Output the (X, Y) coordinate of the center of the cell containing the given text.  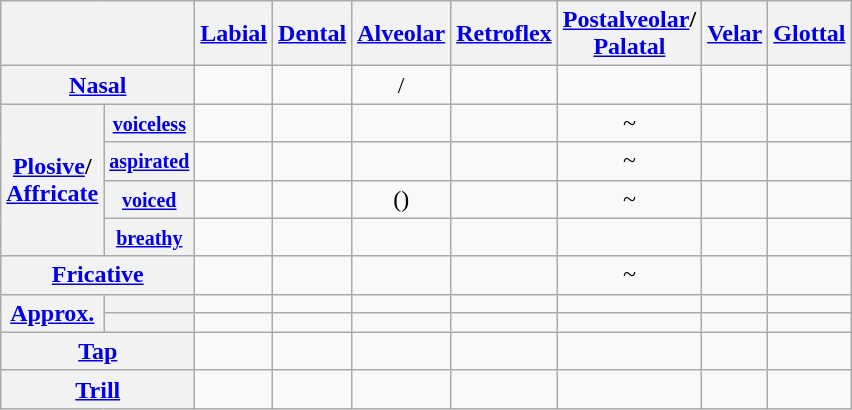
Tap (98, 351)
/ (402, 85)
voiced (150, 199)
Plosive/Affricate (52, 180)
breathy (150, 237)
Trill (98, 389)
voiceless (150, 123)
Labial (234, 34)
Approx. (52, 313)
() (402, 199)
Velar (735, 34)
Retroflex (504, 34)
Alveolar (402, 34)
aspirated (150, 161)
Postalveolar/Palatal (629, 34)
Glottal (810, 34)
Nasal (98, 85)
Dental (312, 34)
Fricative (98, 275)
